Detect which cell encompasses the target text, then output its (x, y) center coordinate. 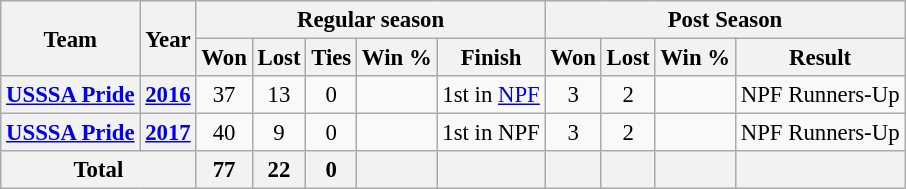
Year (168, 38)
2017 (168, 133)
37 (224, 95)
2016 (168, 95)
Ties (332, 58)
13 (279, 95)
Team (70, 38)
Regular season (370, 20)
9 (279, 133)
Finish (491, 58)
Total (98, 170)
Result (820, 58)
40 (224, 133)
77 (224, 170)
Post Season (725, 20)
22 (279, 170)
